Extract the [x, y] coordinate from the center of the cell holding the provided text.  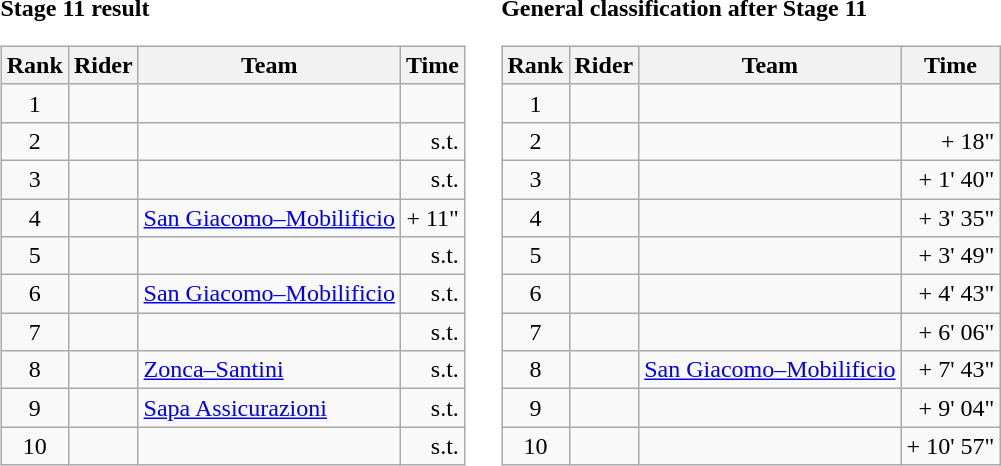
+ 1' 40" [950, 179]
Sapa Assicurazioni [269, 408]
+ 4' 43" [950, 294]
+ 18" [950, 141]
+ 3' 35" [950, 217]
+ 11" [432, 217]
+ 9' 04" [950, 408]
+ 3' 49" [950, 256]
+ 6' 06" [950, 332]
Zonca–Santini [269, 370]
+ 7' 43" [950, 370]
+ 10' 57" [950, 446]
